For the text-containing cell, return its midpoint in (x, y) coordinate format. 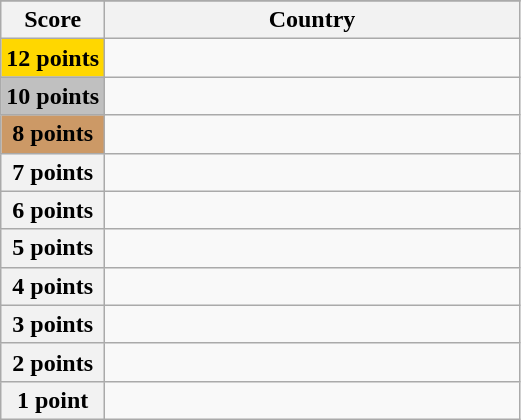
2 points (53, 362)
7 points (53, 172)
3 points (53, 324)
Country (312, 20)
6 points (53, 210)
12 points (53, 58)
4 points (53, 286)
5 points (53, 248)
10 points (53, 96)
1 point (53, 400)
Score (53, 20)
8 points (53, 134)
